Determine the (x, y) coordinate at the center of the cell enclosing the given text.  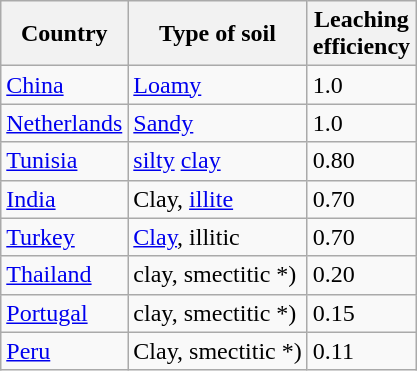
Thailand (64, 275)
India (64, 199)
Sandy (218, 123)
0.11 (361, 351)
Leaching efficiency (361, 34)
Peru (64, 351)
Turkey (64, 237)
Clay, illitic (218, 237)
0.20 (361, 275)
Country (64, 34)
0.80 (361, 161)
China (64, 85)
silty clay (218, 161)
Loamy (218, 85)
Tunisia (64, 161)
Type of soil (218, 34)
Clay, illite (218, 199)
Portugal (64, 313)
0.15 (361, 313)
Clay, smectitic *) (218, 351)
Netherlands (64, 123)
